Identify which cell holds the provided text, then report its [X, Y] central coordinate. 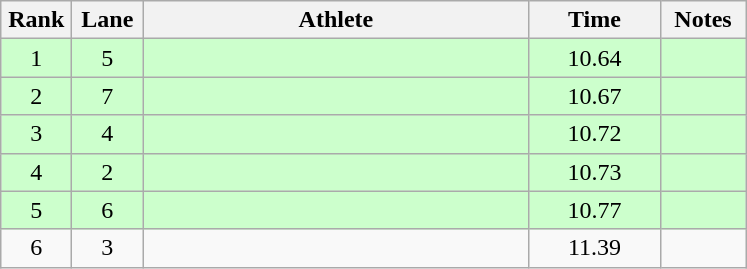
Athlete [336, 20]
Rank [36, 20]
10.72 [594, 134]
7 [108, 96]
Lane [108, 20]
Notes [703, 20]
Time [594, 20]
10.64 [594, 58]
11.39 [594, 248]
10.67 [594, 96]
10.73 [594, 172]
1 [36, 58]
10.77 [594, 210]
